Locate the cell with the specified text and output its (x, y) center coordinate. 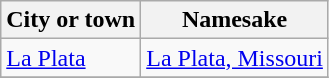
La Plata (71, 58)
City or town (71, 20)
La Plata, Missouri (235, 58)
Namesake (235, 20)
